Scan for the cell matching the given text and deliver its (X, Y) coordinate at center. 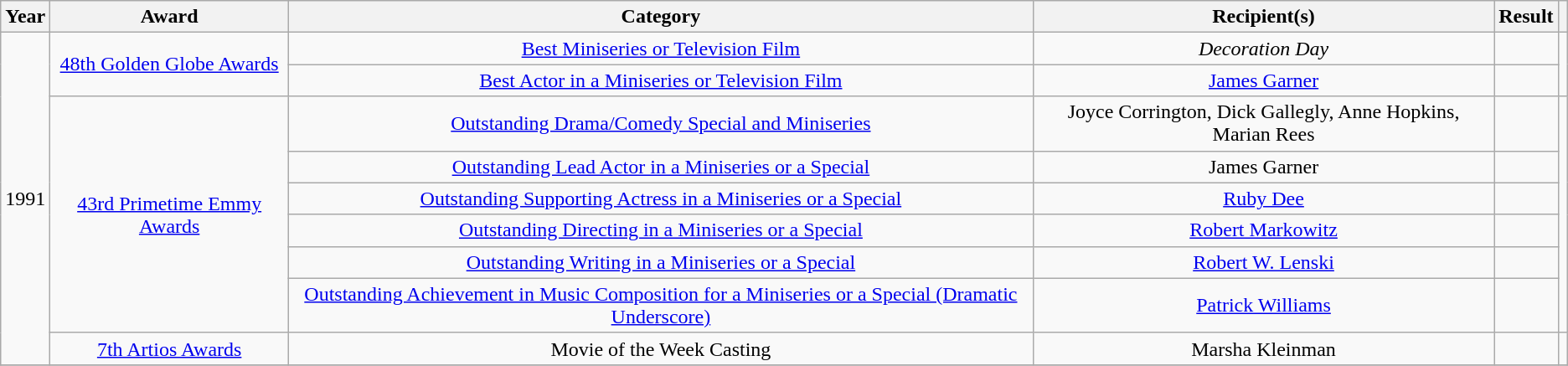
Outstanding Lead Actor in a Miniseries or a Special (660, 167)
Outstanding Drama/Comedy Special and Miniseries (660, 124)
Best Actor in a Miniseries or Television Film (660, 80)
48th Golden Globe Awards (169, 64)
7th Artios Awards (169, 348)
Marsha Kleinman (1263, 348)
Recipient(s) (1263, 17)
Outstanding Achievement in Music Composition for a Miniseries or a Special (Dramatic Underscore) (660, 305)
1991 (25, 199)
43rd Primetime Emmy Awards (169, 214)
Year (25, 17)
Patrick Williams (1263, 305)
Robert Markowitz (1263, 230)
Outstanding Supporting Actress in a Miniseries or a Special (660, 198)
Result (1526, 17)
Robert W. Lenski (1263, 262)
Best Miniseries or Television Film (660, 49)
Ruby Dee (1263, 198)
Award (169, 17)
Movie of the Week Casting (660, 348)
Outstanding Directing in a Miniseries or a Special (660, 230)
Joyce Corrington, Dick Gallegly, Anne Hopkins, Marian Rees (1263, 124)
Category (660, 17)
Decoration Day (1263, 49)
Outstanding Writing in a Miniseries or a Special (660, 262)
